Provide the [X, Y] coordinate of the cell's center where the given text is located.  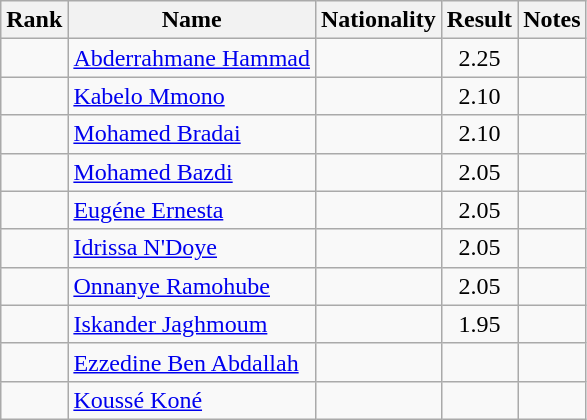
Mohamed Bazdi [192, 172]
2.25 [479, 58]
Abderrahmane Hammad [192, 58]
Notes [552, 20]
Onnanye Ramohube [192, 286]
Ezzedine Ben Abdallah [192, 362]
Kabelo Mmono [192, 96]
Koussé Koné [192, 400]
Name [192, 20]
Nationality [378, 20]
Result [479, 20]
1.95 [479, 324]
Mohamed Bradai [192, 134]
Rank [34, 20]
Idrissa N'Doye [192, 248]
Eugéne Ernesta [192, 210]
Iskander Jaghmoum [192, 324]
